Scan for the cell matching the given text and deliver its [x, y] coordinate at center. 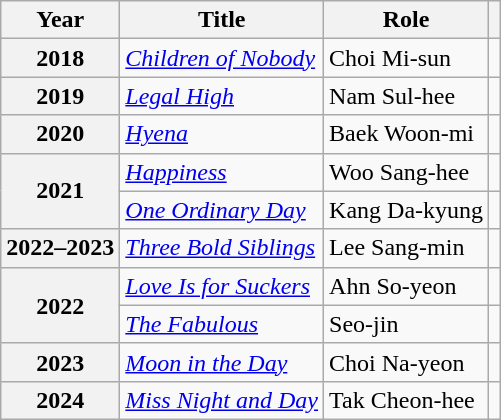
Ahn So-yeon [406, 286]
Baek Woon-mi [406, 134]
Kang Da-kyung [406, 210]
Seo-jin [406, 324]
Choi Mi-sun [406, 58]
2019 [60, 96]
Title [222, 20]
2023 [60, 362]
Moon in the Day [222, 362]
Nam Sul-hee [406, 96]
Choi Na-yeon [406, 362]
Tak Cheon-hee [406, 400]
Three Bold Siblings [222, 248]
Year [60, 20]
2020 [60, 134]
Legal High [222, 96]
2022 [60, 305]
Role [406, 20]
Lee Sang-min [406, 248]
One Ordinary Day [222, 210]
2022–2023 [60, 248]
Love Is for Suckers [222, 286]
Hyena [222, 134]
2018 [60, 58]
Children of Nobody [222, 58]
The Fabulous [222, 324]
2024 [60, 400]
Woo Sang-hee [406, 172]
2021 [60, 191]
Happiness [222, 172]
Miss Night and Day [222, 400]
